Pinpoint the cell where the given text exists, returning its [x, y] midpoint coordinate. 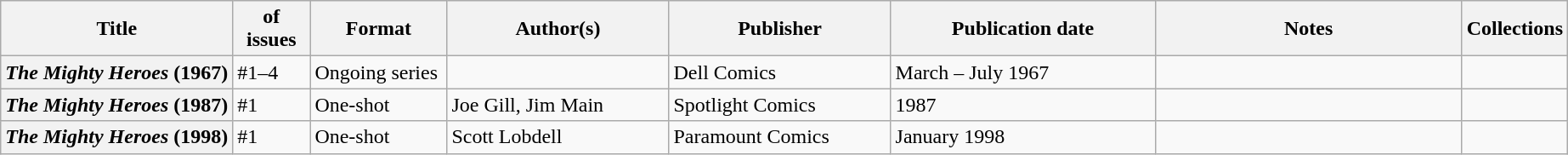
Ongoing series [379, 72]
Joe Gill, Jim Main [558, 105]
Collections [1514, 29]
The Mighty Heroes (1998) [117, 137]
1987 [1023, 105]
#1–4 [272, 72]
Title [117, 29]
Scott Lobdell [558, 137]
Dell Comics [780, 72]
Notes [1309, 29]
Paramount Comics [780, 137]
March – July 1967 [1023, 72]
Publication date [1023, 29]
of issues [272, 29]
January 1998 [1023, 137]
Publisher [780, 29]
Spotlight Comics [780, 105]
Format [379, 29]
The Mighty Heroes (1987) [117, 105]
Author(s) [558, 29]
The Mighty Heroes (1967) [117, 72]
